Return the (X, Y) coordinate for the center point of the cell that contains the specified text.  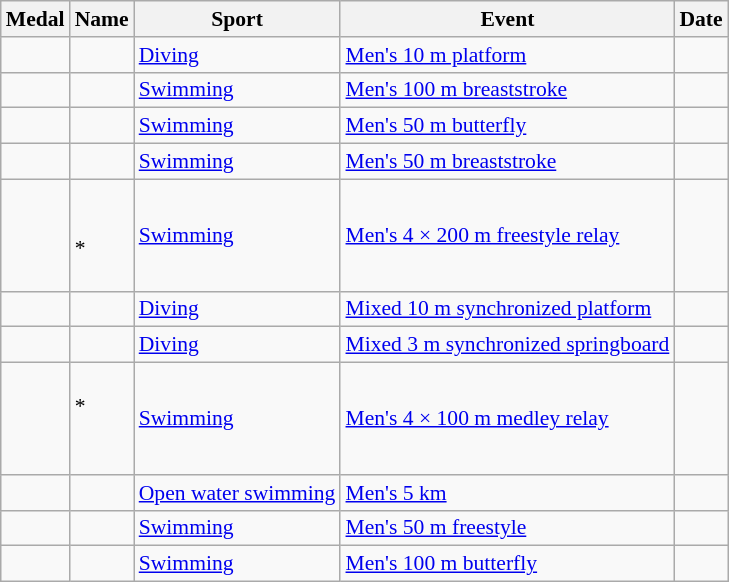
Mixed 10 m synchronized platform (507, 309)
Men's 5 km (507, 493)
Medal (36, 19)
Date (700, 19)
Name (102, 19)
Men's 4 × 100 m medley relay (507, 419)
Men's 100 m butterfly (507, 564)
Men's 4 × 200 m freestyle relay (507, 235)
Men's 10 m platform (507, 55)
Event (507, 19)
Men's 50 m butterfly (507, 126)
Sport (238, 19)
Men's 50 m freestyle (507, 528)
Open water swimming (238, 493)
Men's 50 m breaststroke (507, 162)
Mixed 3 m synchronized springboard (507, 345)
Men's 100 m breaststroke (507, 90)
